Determine the (X, Y) coordinate at the center of the cell enclosing the given text.  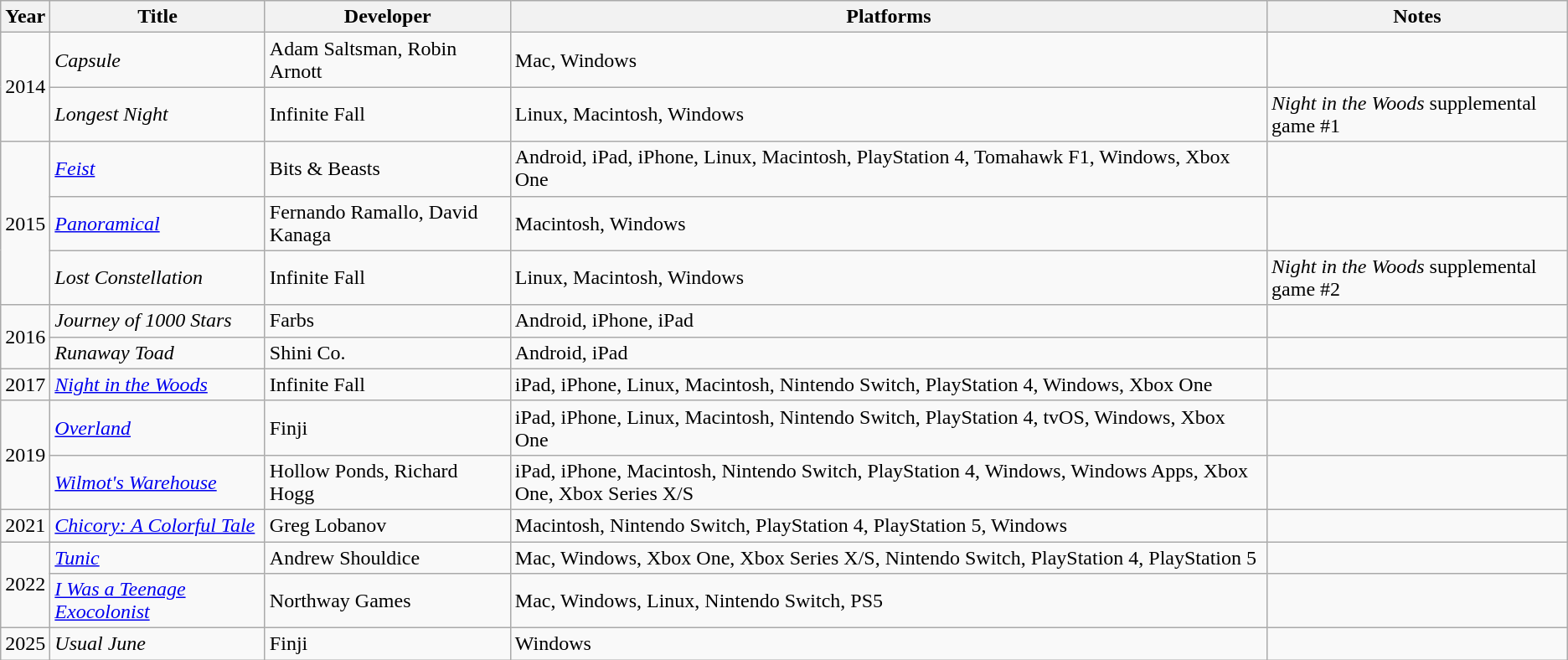
Title (157, 17)
2017 (25, 384)
Year (25, 17)
2014 (25, 87)
Bits & Beasts (387, 169)
2015 (25, 223)
2016 (25, 337)
Panoramical (157, 223)
Runaway Toad (157, 353)
Northway Games (387, 601)
2025 (25, 644)
Notes (1417, 17)
Farbs (387, 321)
Lost Constellation (157, 278)
Android, iPad, iPhone, Linux, Macintosh, PlayStation 4, Tomahawk F1, Windows, Xbox One (888, 169)
Overland (157, 427)
2019 (25, 455)
Macintosh, Windows (888, 223)
Longest Night (157, 114)
Macintosh, Nintendo Switch, PlayStation 4, PlayStation 5, Windows (888, 525)
Android, iPhone, iPad (888, 321)
Mac, Windows (888, 60)
I Was a Teenage Exocolonist (157, 601)
Journey of 1000 Stars (157, 321)
Wilmot's Warehouse (157, 482)
Windows (888, 644)
2022 (25, 585)
Usual June (157, 644)
Fernando Ramallo, David Kanaga (387, 223)
Android, iPad (888, 353)
Mac, Windows, Xbox One, Xbox Series X/S, Nintendo Switch, PlayStation 4, PlayStation 5 (888, 557)
Adam Saltsman, Robin Arnott (387, 60)
Greg Lobanov (387, 525)
Developer (387, 17)
Mac, Windows, Linux, Nintendo Switch, PS5 (888, 601)
iPad, iPhone, Linux, Macintosh, Nintendo Switch, PlayStation 4, Windows, Xbox One (888, 384)
Capsule (157, 60)
Hollow Ponds, Richard Hogg (387, 482)
Platforms (888, 17)
Night in the Woods (157, 384)
Andrew Shouldice (387, 557)
iPad, iPhone, Linux, Macintosh, Nintendo Switch, PlayStation 4, tvOS, Windows, Xbox One (888, 427)
2021 (25, 525)
Chicory: A Colorful Tale (157, 525)
Feist (157, 169)
Shini Co. (387, 353)
Night in the Woods supplemental game #2 (1417, 278)
Tunic (157, 557)
Night in the Woods supplemental game #1 (1417, 114)
iPad, iPhone, Macintosh, Nintendo Switch, PlayStation 4, Windows, Windows Apps, Xbox One, Xbox Series X/S (888, 482)
